Provide the [X, Y] coordinate of the cell's center where the given text is located.  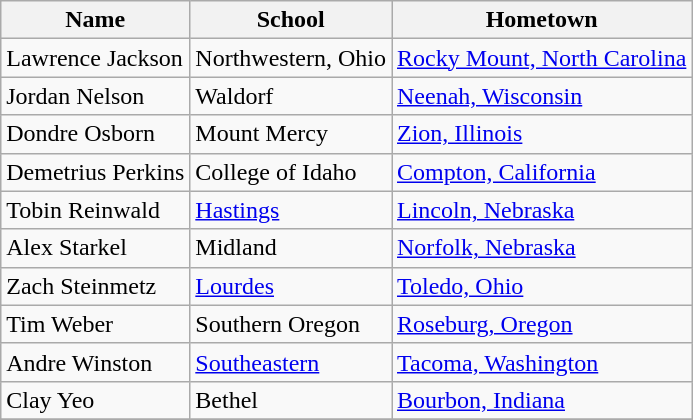
Hastings [291, 210]
Lourdes [291, 286]
School [291, 20]
Bethel [291, 400]
Neenah, Wisconsin [542, 96]
Alex Starkel [96, 248]
Rocky Mount, North Carolina [542, 58]
Mount Mercy [291, 134]
Clay Yeo [96, 400]
Tobin Reinwald [96, 210]
Tacoma, Washington [542, 362]
Northwestern, Ohio [291, 58]
Lawrence Jackson [96, 58]
Bourbon, Indiana [542, 400]
College of Idaho [291, 172]
Toledo, Ohio [542, 286]
Waldorf [291, 96]
Zion, Illinois [542, 134]
Lincoln, Nebraska [542, 210]
Dondre Osborn [96, 134]
Roseburg, Oregon [542, 324]
Name [96, 20]
Demetrius Perkins [96, 172]
Tim Weber [96, 324]
Midland [291, 248]
Southern Oregon [291, 324]
Hometown [542, 20]
Norfolk, Nebraska [542, 248]
Southeastern [291, 362]
Jordan Nelson [96, 96]
Zach Steinmetz [96, 286]
Andre Winston [96, 362]
Compton, California [542, 172]
